Search for the cell housing the specified text and yield its (x, y) center coordinate. 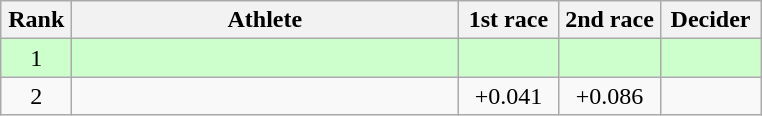
+0.086 (610, 96)
Athlete (265, 20)
2 (36, 96)
1 (36, 58)
1st race (508, 20)
2nd race (610, 20)
Rank (36, 20)
Decider (710, 20)
+0.041 (508, 96)
